For the text-containing cell, return its midpoint in [x, y] coordinate format. 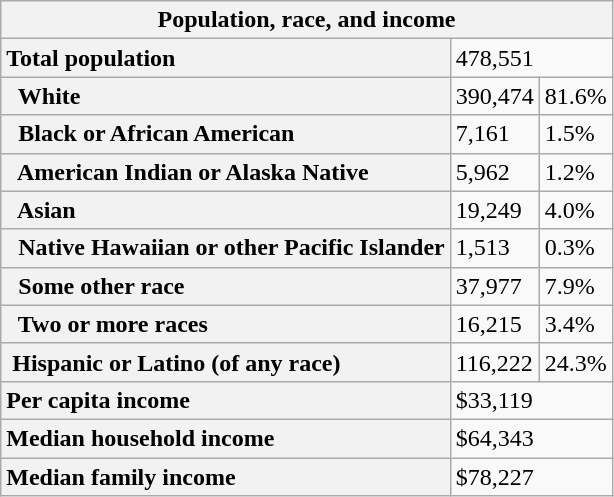
1,513 [494, 248]
5,962 [494, 172]
Two or more races [226, 324]
1.2% [576, 172]
Hispanic or Latino (of any race) [226, 362]
7.9% [576, 286]
Total population [226, 58]
390,474 [494, 96]
81.6% [576, 96]
7,161 [494, 134]
White [226, 96]
19,249 [494, 210]
Median family income [226, 477]
American Indian or Alaska Native [226, 172]
Native Hawaiian or other Pacific Islander [226, 248]
Population, race, and income [307, 20]
0.3% [576, 248]
16,215 [494, 324]
4.0% [576, 210]
Some other race [226, 286]
Black or African American [226, 134]
3.4% [576, 324]
$33,119 [531, 400]
$78,227 [531, 477]
24.3% [576, 362]
116,222 [494, 362]
Asian [226, 210]
Per capita income [226, 400]
478,551 [531, 58]
Median household income [226, 438]
1.5% [576, 134]
$64,343 [531, 438]
37,977 [494, 286]
